Detect which cell encompasses the target text, then output its (X, Y) center coordinate. 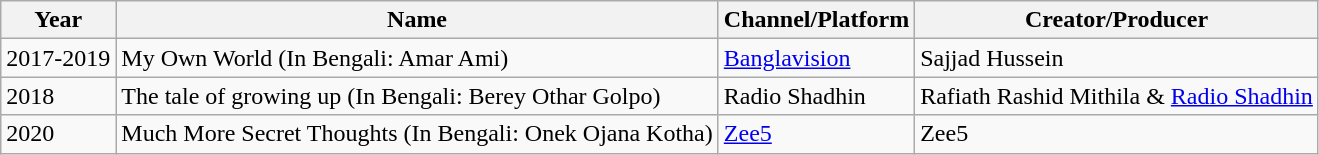
Channel/Platform (816, 20)
Banglavision (816, 58)
2018 (58, 96)
Radio Shadhin (816, 96)
Creator/Producer (1117, 20)
Name (417, 20)
Rafiath Rashid Mithila & Radio Shadhin (1117, 96)
My Own World (In Bengali: Amar Ami) (417, 58)
The tale of growing up (In Bengali: Berey Othar Golpo) (417, 96)
Year (58, 20)
2017-2019 (58, 58)
Sajjad Hussein (1117, 58)
Much More Secret Thoughts (In Bengali: Onek Ojana Kotha) (417, 134)
2020 (58, 134)
